Detect which cell encompasses the target text, then output its [X, Y] center coordinate. 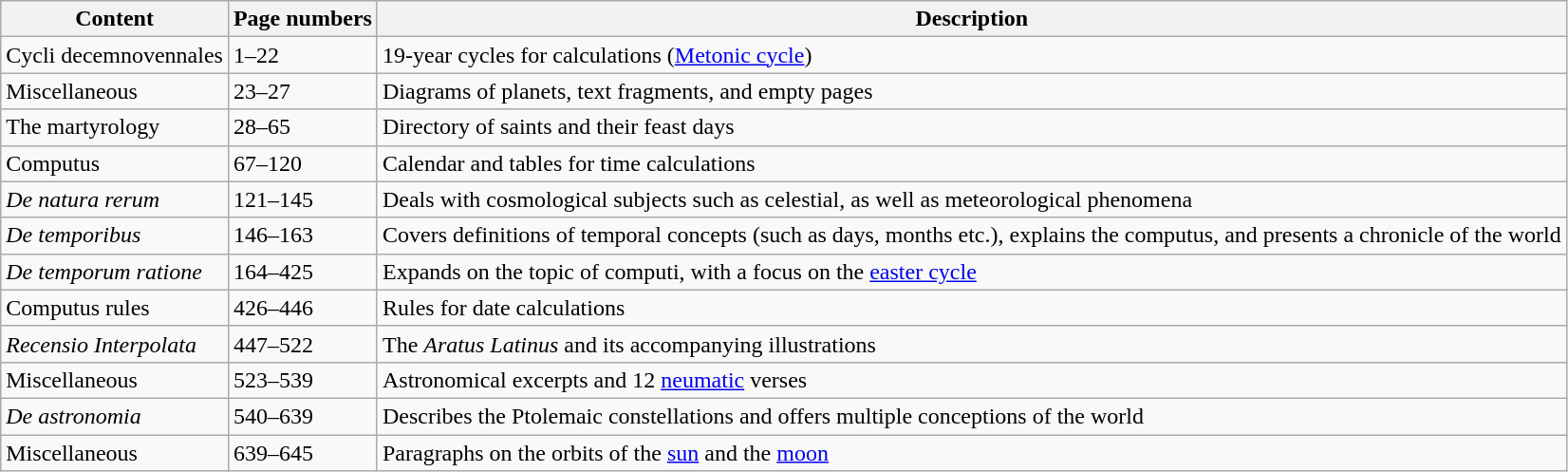
523–539 [302, 380]
Content [115, 19]
447–522 [302, 344]
De natura rerum [115, 199]
Description [972, 19]
Computus rules [115, 308]
Calendar and tables for time calculations [972, 163]
164–425 [302, 272]
De temporibus [115, 236]
De temporum ratione [115, 272]
1–22 [302, 55]
Diagrams of planets, text fragments, and empty pages [972, 91]
28–65 [302, 127]
146–163 [302, 236]
23–27 [302, 91]
Page numbers [302, 19]
639–645 [302, 453]
Paragraphs on the orbits of the sun and the moon [972, 453]
The martyrology [115, 127]
Cycli decemnovennales [115, 55]
Astronomical excerpts and 12 neumatic verses [972, 380]
Covers definitions of temporal concepts (such as days, months etc.), explains the computus, and presents a chronicle of the world [972, 236]
Directory of saints and their feast days [972, 127]
Describes the Ptolemaic constellations and offers multiple conceptions of the world [972, 416]
67–120 [302, 163]
Deals with cosmological subjects such as celestial, as well as meteorological phenomena [972, 199]
De astronomia [115, 416]
426–446 [302, 308]
Computus [115, 163]
Expands on the topic of computi, with a focus on the easter cycle [972, 272]
Rules for date calculations [972, 308]
540–639 [302, 416]
121–145 [302, 199]
The Aratus Latinus and its accompanying illustrations [972, 344]
Recensio Interpolata [115, 344]
19-year cycles for calculations (Metonic cycle) [972, 55]
